Return [X, Y] of the center of cell containing provided text 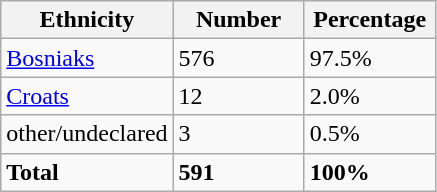
576 [238, 58]
0.5% [370, 134]
Total [87, 172]
Ethnicity [87, 20]
3 [238, 134]
97.5% [370, 58]
Croats [87, 96]
12 [238, 96]
other/undeclared [87, 134]
2.0% [370, 96]
591 [238, 172]
Bosniaks [87, 58]
100% [370, 172]
Percentage [370, 20]
Number [238, 20]
